Pinpoint the cell where the given text exists, returning its (x, y) midpoint coordinate. 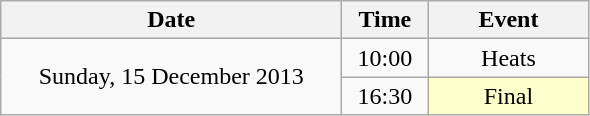
Heats (508, 58)
16:30 (385, 96)
Event (508, 20)
10:00 (385, 58)
Time (385, 20)
Final (508, 96)
Sunday, 15 December 2013 (172, 77)
Date (172, 20)
